Output the [x, y] coordinate of the center of the cell containing the given text.  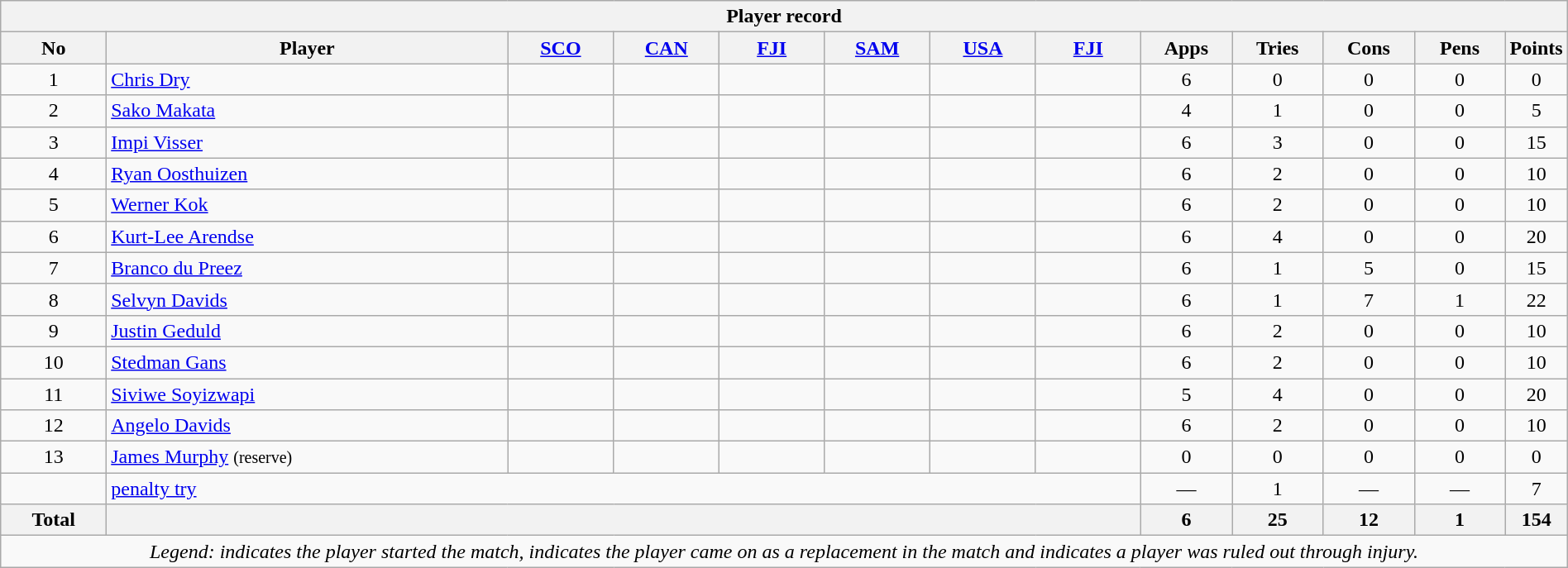
Player [308, 48]
penalty try [624, 489]
9 [54, 331]
James Murphy (reserve) [308, 457]
Pens [1460, 48]
22 [1537, 299]
13 [54, 457]
Apps [1186, 48]
Angelo Davids [308, 426]
SAM [877, 48]
Branco du Preez [308, 268]
Sako Makata [308, 111]
Player record [784, 17]
No [54, 48]
Selvyn Davids [308, 299]
Werner Kok [308, 205]
CAN [667, 48]
8 [54, 299]
Siviwe Soyizwapi [308, 394]
Impi Visser [308, 142]
Points [1537, 48]
Total [54, 520]
Kurt-Lee Arendse [308, 236]
Justin Geduld [308, 331]
154 [1537, 520]
Cons [1369, 48]
Stedman Gans [308, 362]
Ryan Oosthuizen [308, 174]
Chris Dry [308, 79]
USA [983, 48]
11 [54, 394]
SCO [561, 48]
25 [1278, 520]
Tries [1278, 48]
